Determine the (X, Y) coordinate at the center of the cell enclosing the given text.  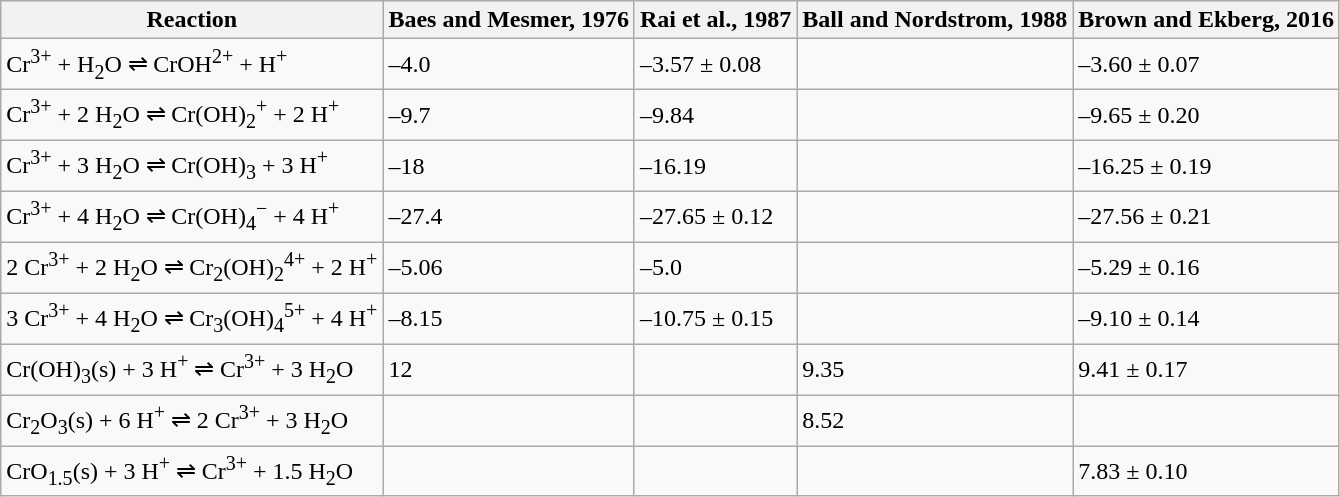
7.83 ± 0.10 (1206, 472)
Cr3+ + 4 H2O ⇌ Cr(OH)4− + 4 H+ (192, 216)
–4.0 (509, 64)
–9.84 (715, 116)
Reaction (192, 20)
–18 (509, 166)
–5.29 ± 0.16 (1206, 268)
9.41 ± 0.17 (1206, 370)
–27.56 ± 0.21 (1206, 216)
Rai et al., 1987 (715, 20)
CrO1.5(s) + 3 H+ ⇌ Cr3+ + 1.5 H2O (192, 472)
3 Cr3+ + 4 H2O ⇌ Cr3(OH)45+ + 4 H+ (192, 318)
8.52 (935, 420)
–3.57 ± 0.08 (715, 64)
Brown and Ekberg, 2016 (1206, 20)
Cr(OH)3(s) + 3 H+ ⇌ Cr3+ + 3 H2O (192, 370)
–9.10 ± 0.14 (1206, 318)
–27.65 ± 0.12 (715, 216)
Cr2O3(s) + 6 H+ ⇌ 2 Cr3+ + 3 H2O (192, 420)
–8.15 (509, 318)
–16.19 (715, 166)
–9.65 ± 0.20 (1206, 116)
–16.25 ± 0.19 (1206, 166)
Cr3+ + 3 H2O ⇌ Cr(OH)3 + 3 H+ (192, 166)
–5.06 (509, 268)
Baes and Mesmer, 1976 (509, 20)
–5.0 (715, 268)
12 (509, 370)
–10.75 ± 0.15 (715, 318)
9.35 (935, 370)
–3.60 ± 0.07 (1206, 64)
Cr3+ + H2O ⇌ CrOH2+ + H+ (192, 64)
–9.7 (509, 116)
Ball and Nordstrom, 1988 (935, 20)
Cr3+ + 2 H2O ⇌ Cr(OH)2+ + 2 H+ (192, 116)
–27.4 (509, 216)
2 Cr3+ + 2 H2O ⇌ Cr2(OH)24+ + 2 H+ (192, 268)
